Provide the [x, y] coordinate of the cell's center where the given text is located.  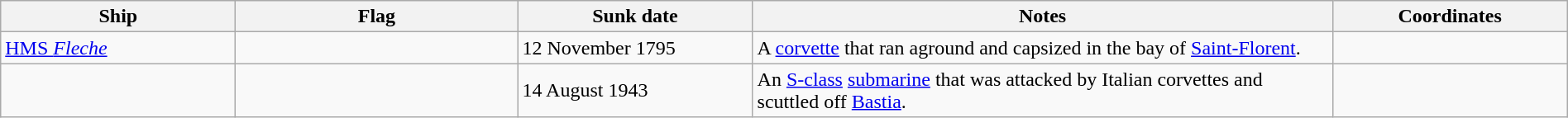
Coordinates [1450, 17]
12 November 1795 [635, 48]
A corvette that ran aground and capsized in the bay of Saint-Florent. [1042, 48]
Sunk date [635, 17]
An S-class submarine that was attacked by Italian corvettes and scuttled off Bastia. [1042, 91]
14 August 1943 [635, 91]
Notes [1042, 17]
Ship [118, 17]
Flag [377, 17]
HMS Fleche [118, 48]
